Identify which cell holds the provided text, then report its [x, y] central coordinate. 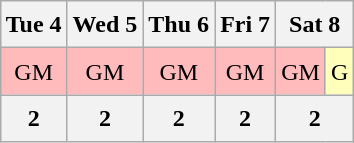
G [339, 72]
Tue 4 [34, 24]
Wed 5 [105, 24]
Thu 6 [179, 24]
Fri 7 [246, 24]
Sat 8 [315, 24]
